Capture the cell that displays the provided text and extract its [X, Y] central coordinate. 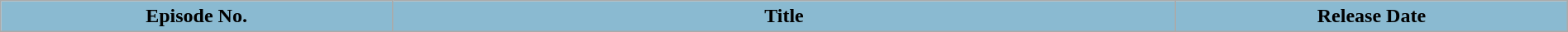
Release Date [1372, 16]
Episode No. [197, 16]
Title [784, 16]
